Detect which cell encompasses the target text, then output its (x, y) center coordinate. 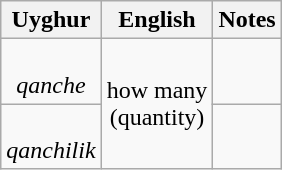
English (157, 20)
Uyghur (51, 20)
qanchilik (51, 136)
Notes (247, 20)
how many(quantity) (157, 104)
qanche (51, 72)
